Pinpoint the cell where the given text exists, returning its (X, Y) midpoint coordinate. 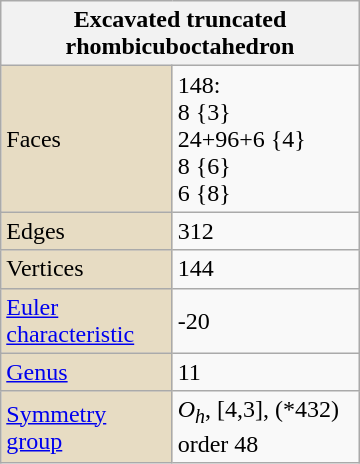
Oh, [4,3], (*432) order 48 (266, 426)
144 (266, 269)
Faces (86, 139)
312 (266, 231)
Excavated truncated rhombicuboctahedron (180, 34)
148:8 {3}24+96+6 {4}8 {6}6 {8} (266, 139)
-20 (266, 320)
Vertices (86, 269)
Symmetry group (86, 426)
Euler characteristic (86, 320)
Edges (86, 231)
Genus (86, 372)
11 (266, 372)
